Return [X, Y] of the center of cell containing provided text 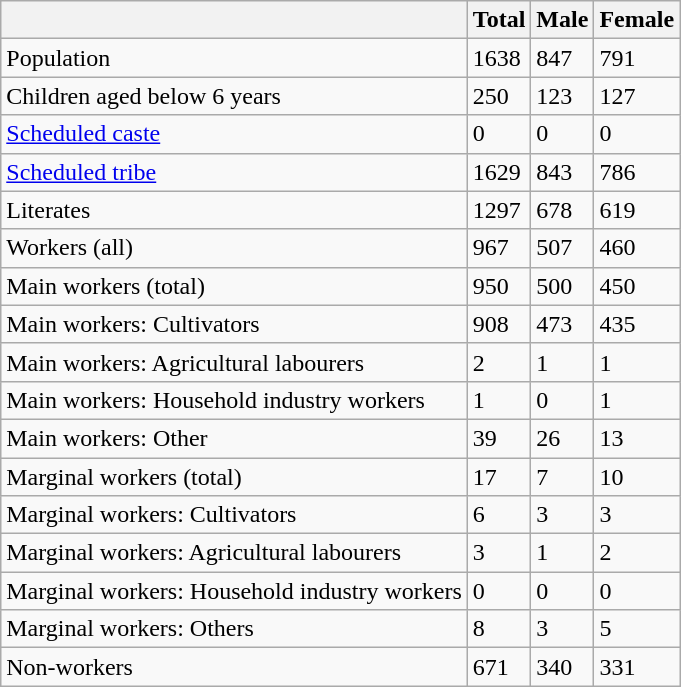
843 [562, 172]
473 [562, 324]
Total [499, 20]
Marginal workers (total) [234, 477]
Marginal workers: Agricultural labourers [234, 553]
Scheduled caste [234, 134]
500 [562, 286]
619 [637, 210]
Marginal workers: Cultivators [234, 515]
8 [499, 629]
39 [499, 438]
Male [562, 20]
250 [499, 96]
450 [637, 286]
Main workers: Other [234, 438]
127 [637, 96]
967 [499, 248]
Workers (all) [234, 248]
Population [234, 58]
Main workers: Agricultural labourers [234, 362]
13 [637, 438]
10 [637, 477]
Female [637, 20]
Main workers (total) [234, 286]
Main workers: Household industry workers [234, 400]
1629 [499, 172]
Main workers: Cultivators [234, 324]
123 [562, 96]
678 [562, 210]
671 [499, 667]
Children aged below 6 years [234, 96]
7 [562, 477]
Marginal workers: Others [234, 629]
950 [499, 286]
5 [637, 629]
507 [562, 248]
Non-workers [234, 667]
791 [637, 58]
17 [499, 477]
Marginal workers: Household industry workers [234, 591]
1297 [499, 210]
331 [637, 667]
460 [637, 248]
908 [499, 324]
340 [562, 667]
1638 [499, 58]
786 [637, 172]
847 [562, 58]
6 [499, 515]
Literates [234, 210]
435 [637, 324]
Scheduled tribe [234, 172]
26 [562, 438]
